Capture the cell that displays the provided text and extract its [X, Y] central coordinate. 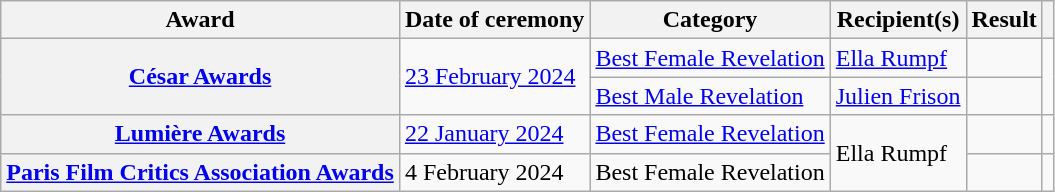
Recipient(s) [898, 20]
Result [1004, 20]
4 February 2024 [494, 172]
César Awards [200, 77]
Award [200, 20]
Category [710, 20]
Date of ceremony [494, 20]
Lumière Awards [200, 134]
Best Male Revelation [710, 96]
Paris Film Critics Association Awards [200, 172]
22 January 2024 [494, 134]
Julien Frison [898, 96]
23 February 2024 [494, 77]
